Determine the (X, Y) coordinate at the center of the cell enclosing the given text.  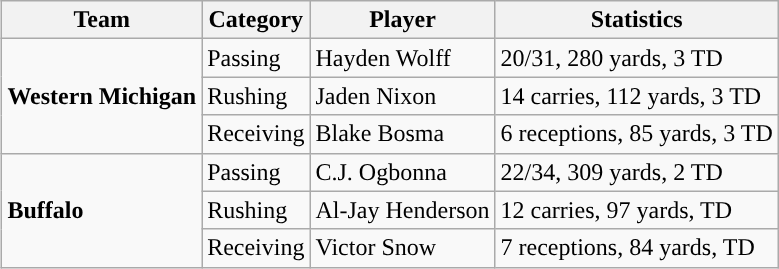
Buffalo (102, 210)
Western Michigan (102, 96)
Player (402, 20)
Al-Jay Henderson (402, 210)
Blake Bosma (402, 134)
Jaden Nixon (402, 96)
C.J. Ogbonna (402, 172)
Hayden Wolff (402, 58)
Statistics (636, 20)
Category (256, 20)
7 receptions, 84 yards, TD (636, 248)
6 receptions, 85 yards, 3 TD (636, 134)
Victor Snow (402, 248)
20/31, 280 yards, 3 TD (636, 58)
14 carries, 112 yards, 3 TD (636, 96)
Team (102, 20)
12 carries, 97 yards, TD (636, 210)
22/34, 309 yards, 2 TD (636, 172)
